Output the (X, Y) coordinate of the center of the cell containing the given text.  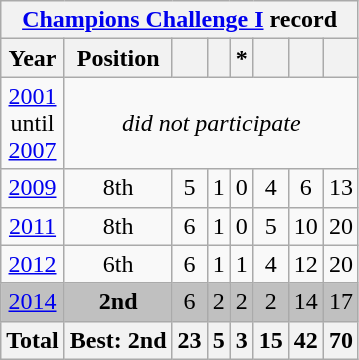
10 (306, 226)
14 (306, 302)
* (242, 58)
2001until 2007 (33, 123)
6th (118, 264)
12 (306, 264)
Total (33, 340)
Best: 2nd (118, 340)
2014 (33, 302)
2009 (33, 188)
17 (340, 302)
15 (270, 340)
23 (190, 340)
2012 (33, 264)
3 (242, 340)
70 (340, 340)
did not participate (211, 123)
13 (340, 188)
Year (33, 58)
2011 (33, 226)
Champions Challenge I record (180, 20)
Position (118, 58)
42 (306, 340)
2nd (118, 302)
